Provide the (X, Y) coordinate of the cell's center where the given text is located.  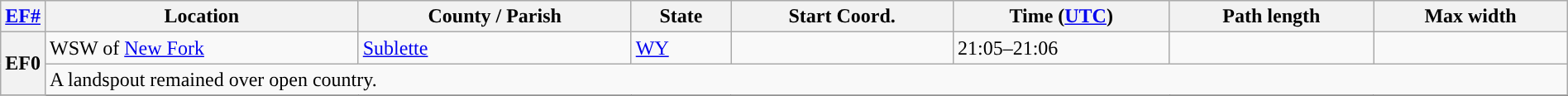
A landspout remained over open country. (806, 79)
County / Parish (495, 17)
21:05–21:06 (1060, 48)
EF# (23, 17)
Sublette (495, 48)
Path length (1272, 17)
State (681, 17)
Time (UTC) (1060, 17)
Max width (1470, 17)
WY (681, 48)
WSW of New Fork (202, 48)
Start Coord. (842, 17)
EF0 (23, 64)
Location (202, 17)
